Output the (x, y) coordinate of the center of the cell containing the given text.  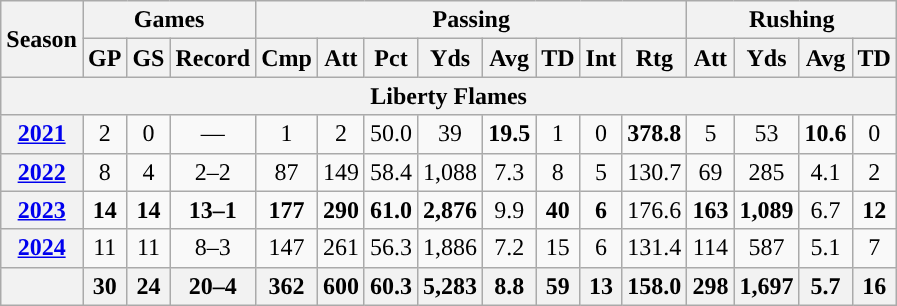
Cmp (287, 58)
20–4 (213, 286)
Games (168, 20)
2022 (42, 172)
19.5 (510, 134)
290 (340, 210)
149 (340, 172)
5,283 (450, 286)
298 (710, 286)
8–3 (213, 248)
2–2 (213, 172)
39 (450, 134)
61.0 (390, 210)
12 (874, 210)
Rushing (792, 20)
2,876 (450, 210)
13–1 (213, 210)
176.6 (654, 210)
5.1 (826, 248)
69 (710, 172)
Record (213, 58)
58.4 (390, 172)
147 (287, 248)
587 (766, 248)
15 (558, 248)
1,886 (450, 248)
Passing (472, 20)
177 (287, 210)
Liberty Flames (449, 96)
130.7 (654, 172)
600 (340, 286)
16 (874, 286)
1,089 (766, 210)
13 (601, 286)
Int (601, 58)
362 (287, 286)
2024 (42, 248)
60.3 (390, 286)
158.0 (654, 286)
4.1 (826, 172)
131.4 (654, 248)
87 (287, 172)
Rtg (654, 58)
4 (148, 172)
7.3 (510, 172)
378.8 (654, 134)
9.9 (510, 210)
2023 (42, 210)
7.2 (510, 248)
59 (558, 286)
GP (104, 58)
56.3 (390, 248)
50.0 (390, 134)
Pct (390, 58)
Season (42, 39)
30 (104, 286)
24 (148, 286)
7 (874, 248)
GS (148, 58)
6.7 (826, 210)
40 (558, 210)
2021 (42, 134)
114 (710, 248)
1,697 (766, 286)
8.8 (510, 286)
261 (340, 248)
1,088 (450, 172)
5.7 (826, 286)
53 (766, 134)
285 (766, 172)
10.6 (826, 134)
— (213, 134)
163 (710, 210)
